Scan for the cell matching the given text and deliver its [x, y] coordinate at center. 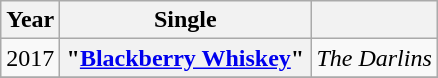
The Darlins [374, 58]
"Blackberry Whiskey" [186, 58]
2017 [30, 58]
Year [30, 20]
Single [186, 20]
